Locate the cell with the specified text and output its [X, Y] center coordinate. 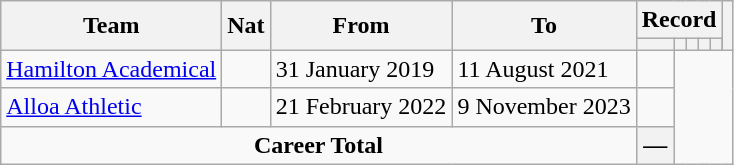
Record [679, 20]
31 January 2019 [361, 69]
11 August 2021 [544, 69]
— [655, 145]
9 November 2023 [544, 107]
Nat [246, 26]
From [361, 26]
Hamilton Academical [112, 69]
Alloa Athletic [112, 107]
21 February 2022 [361, 107]
Career Total [318, 145]
Team [112, 26]
To [544, 26]
